For the text-containing cell, return its midpoint in [X, Y] coordinate format. 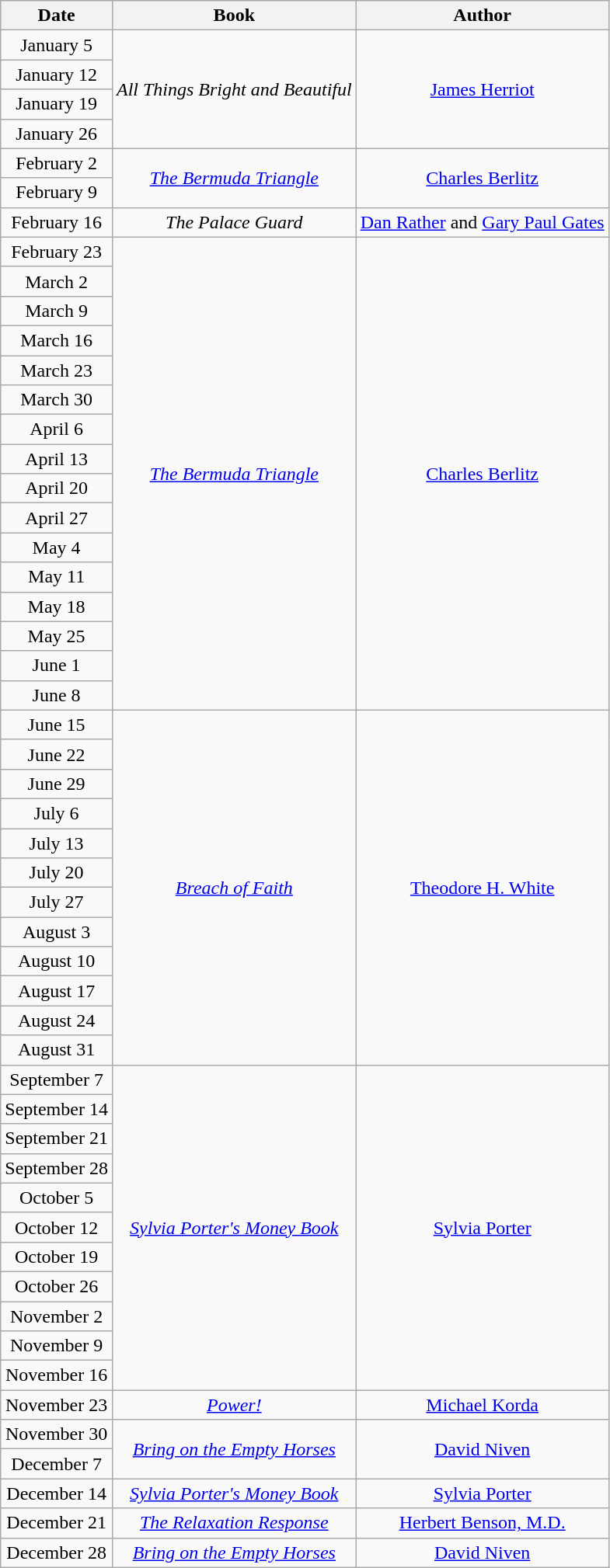
August 24 [57, 1020]
May 18 [57, 607]
March 16 [57, 340]
All Things Bright and Beautiful [234, 89]
June 15 [57, 725]
October 19 [57, 1257]
January 12 [57, 75]
August 31 [57, 1050]
February 23 [57, 252]
October 26 [57, 1286]
The Palace Guard [234, 222]
April 6 [57, 429]
September 14 [57, 1109]
January 5 [57, 45]
July 27 [57, 902]
February 2 [57, 163]
Herbert Benson, M.D. [482, 1523]
October 12 [57, 1227]
Power! [234, 1405]
November 30 [57, 1434]
March 30 [57, 400]
August 3 [57, 932]
Date [57, 16]
The Relaxation Response [234, 1523]
November 2 [57, 1316]
June 1 [57, 666]
Theodore H. White [482, 887]
September 7 [57, 1080]
Book [234, 16]
December 28 [57, 1552]
May 25 [57, 636]
May 4 [57, 548]
December 7 [57, 1464]
February 9 [57, 193]
James Herriot [482, 89]
June 8 [57, 695]
June 29 [57, 784]
February 16 [57, 222]
December 14 [57, 1493]
April 27 [57, 518]
Author [482, 16]
March 23 [57, 370]
April 13 [57, 459]
Dan Rather and Gary Paul Gates [482, 222]
Michael Korda [482, 1405]
October 5 [57, 1198]
August 17 [57, 991]
September 21 [57, 1139]
November 16 [57, 1375]
December 21 [57, 1523]
September 28 [57, 1168]
July 13 [57, 843]
June 22 [57, 754]
November 9 [57, 1346]
July 20 [57, 873]
August 10 [57, 961]
July 6 [57, 813]
November 23 [57, 1405]
April 20 [57, 488]
Breach of Faith [234, 887]
January 26 [57, 134]
May 11 [57, 577]
March 2 [57, 281]
January 19 [57, 104]
March 9 [57, 311]
